Locate the cell with the specified text and output its (x, y) center coordinate. 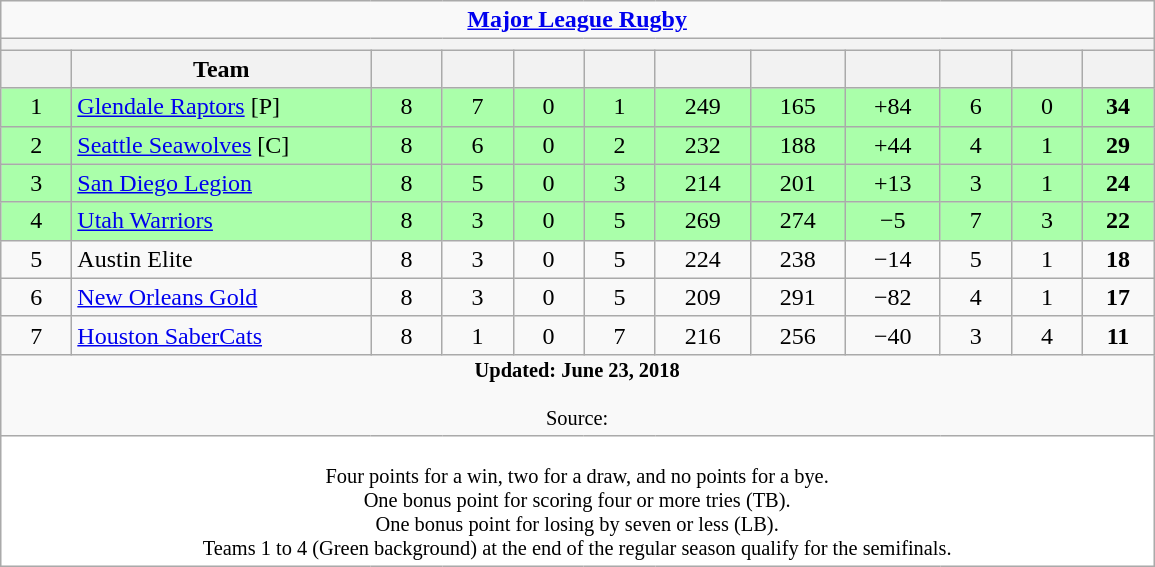
Major League Rugby (578, 20)
249 (702, 107)
+13 (892, 183)
Team (222, 69)
−40 (892, 335)
Houston SaberCats (222, 335)
Utah Warriors (222, 221)
256 (798, 335)
224 (702, 259)
34 (1118, 107)
+84 (892, 107)
San Diego Legion (222, 183)
269 (702, 221)
232 (702, 145)
209 (702, 297)
New Orleans Gold (222, 297)
17 (1118, 297)
188 (798, 145)
Seattle Seawolves [C] (222, 145)
24 (1118, 183)
−14 (892, 259)
165 (798, 107)
Glendale Raptors [P] (222, 107)
214 (702, 183)
238 (798, 259)
274 (798, 221)
29 (1118, 145)
22 (1118, 221)
216 (702, 335)
−82 (892, 297)
+44 (892, 145)
11 (1118, 335)
Updated: June 23, 2018 Source: (578, 395)
−5 (892, 221)
201 (798, 183)
291 (798, 297)
18 (1118, 259)
Austin Elite (222, 259)
